Identify which cell holds the provided text, then report its (x, y) central coordinate. 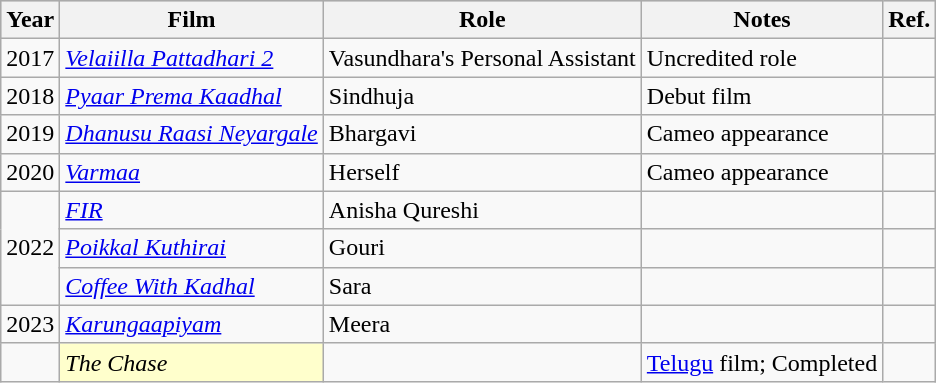
Poikkal Kuthirai (192, 248)
Sara (482, 286)
Pyaar Prema Kaadhal (192, 96)
Sindhuja (482, 96)
Notes (762, 20)
2020 (30, 172)
Dhanusu Raasi Neyargale (192, 134)
Bhargavi (482, 134)
2018 (30, 96)
Ref. (910, 20)
2017 (30, 58)
Gouri (482, 248)
Uncredited role (762, 58)
Coffee With Kadhal (192, 286)
2022 (30, 248)
Debut film (762, 96)
Anisha Qureshi (482, 210)
Karungaapiyam (192, 324)
The Chase (192, 362)
Velaiilla Pattadhari 2 (192, 58)
Film (192, 20)
2023 (30, 324)
2019 (30, 134)
Year (30, 20)
Herself (482, 172)
Telugu film; Completed (762, 362)
FIR (192, 210)
Vasundhara's Personal Assistant (482, 58)
Varmaa (192, 172)
Role (482, 20)
Meera (482, 324)
